Scan for the cell matching the given text and deliver its [X, Y] coordinate at center. 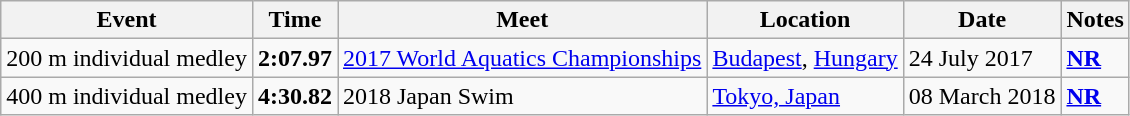
2017 World Aquatics Championships [522, 58]
24 July 2017 [982, 58]
200 m individual medley [127, 58]
Event [127, 20]
Budapest, Hungary [805, 58]
08 March 2018 [982, 96]
Location [805, 20]
400 m individual medley [127, 96]
4:30.82 [294, 96]
Meet [522, 20]
Date [982, 20]
2018 Japan Swim [522, 96]
Notes [1095, 20]
2:07.97 [294, 58]
Time [294, 20]
Tokyo, Japan [805, 96]
